Scan for the cell matching the given text and deliver its [X, Y] coordinate at center. 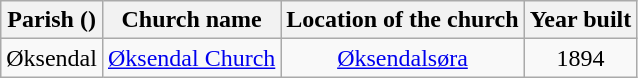
Church name [191, 20]
Øksendal Church [191, 58]
Øksendalsøra [402, 58]
Øksendal [52, 58]
Year built [580, 20]
Location of the church [402, 20]
1894 [580, 58]
Parish () [52, 20]
